Determine the (x, y) coordinate at the center of the cell enclosing the given text.  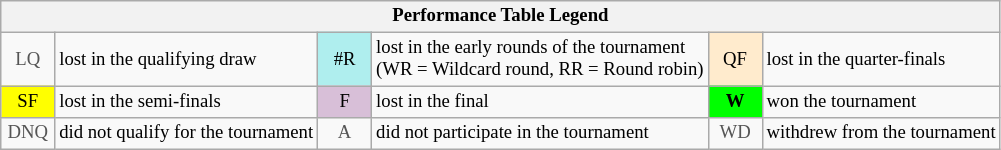
did not participate in the tournament (540, 134)
SF (28, 102)
F (345, 102)
Performance Table Legend (500, 16)
QF (735, 60)
lost in the qualifying draw (186, 60)
lost in the final (540, 102)
lost in the early rounds of the tournament(WR = Wildcard round, RR = Round robin) (540, 60)
WD (735, 134)
A (345, 134)
W (735, 102)
#R (345, 60)
did not qualify for the tournament (186, 134)
LQ (28, 60)
DNQ (28, 134)
withdrew from the tournament (881, 134)
lost in the quarter-finals (881, 60)
lost in the semi-finals (186, 102)
won the tournament (881, 102)
